Output the (X, Y) coordinate of the center of the cell containing the given text.  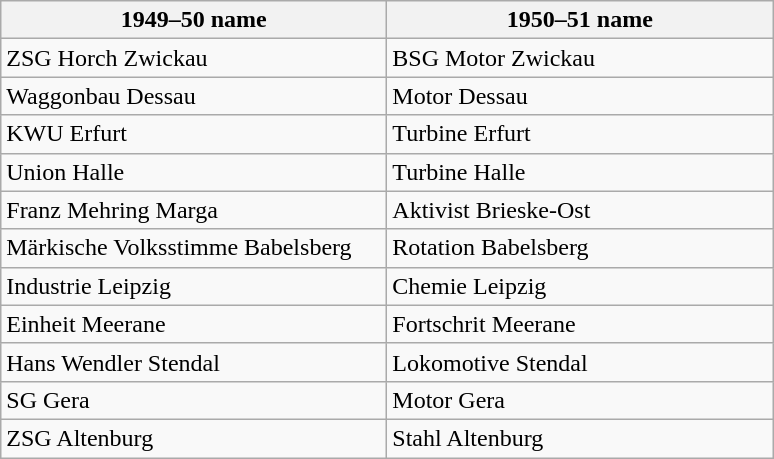
SG Gera (194, 400)
Chemie Leipzig (580, 286)
ZSG Horch Zwickau (194, 58)
Hans Wendler Stendal (194, 362)
Rotation Babelsberg (580, 248)
Union Halle (194, 172)
Franz Mehring Marga (194, 210)
Einheit Meerane (194, 324)
Aktivist Brieske-Ost (580, 210)
Lokomotive Stendal (580, 362)
Waggonbau Dessau (194, 96)
Motor Gera (580, 400)
1950–51 name (580, 20)
Motor Dessau (580, 96)
Turbine Erfurt (580, 134)
Turbine Halle (580, 172)
1949–50 name (194, 20)
KWU Erfurt (194, 134)
Stahl Altenburg (580, 438)
Fortschrit Meerane (580, 324)
BSG Motor Zwickau (580, 58)
Märkische Volksstimme Babelsberg (194, 248)
ZSG Altenburg (194, 438)
Industrie Leipzig (194, 286)
